Scan for the cell matching the given text and deliver its (x, y) coordinate at center. 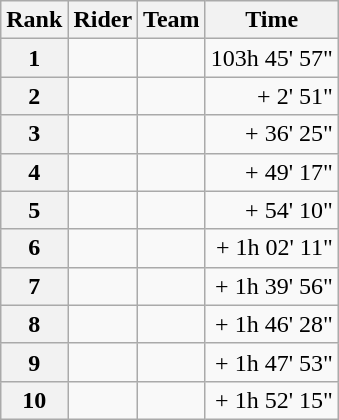
3 (34, 134)
+ 49' 17" (272, 172)
103h 45' 57" (272, 58)
2 (34, 96)
10 (34, 400)
Rank (34, 20)
+ 1h 47' 53" (272, 362)
+ 54' 10" (272, 210)
+ 1h 52' 15" (272, 400)
1 (34, 58)
8 (34, 324)
4 (34, 172)
+ 1h 39' 56" (272, 286)
+ 2' 51" (272, 96)
Team (172, 20)
6 (34, 248)
5 (34, 210)
+ 36' 25" (272, 134)
7 (34, 286)
9 (34, 362)
+ 1h 02' 11" (272, 248)
Rider (103, 20)
+ 1h 46' 28" (272, 324)
Time (272, 20)
